Return (X, Y) of the center of cell containing provided text 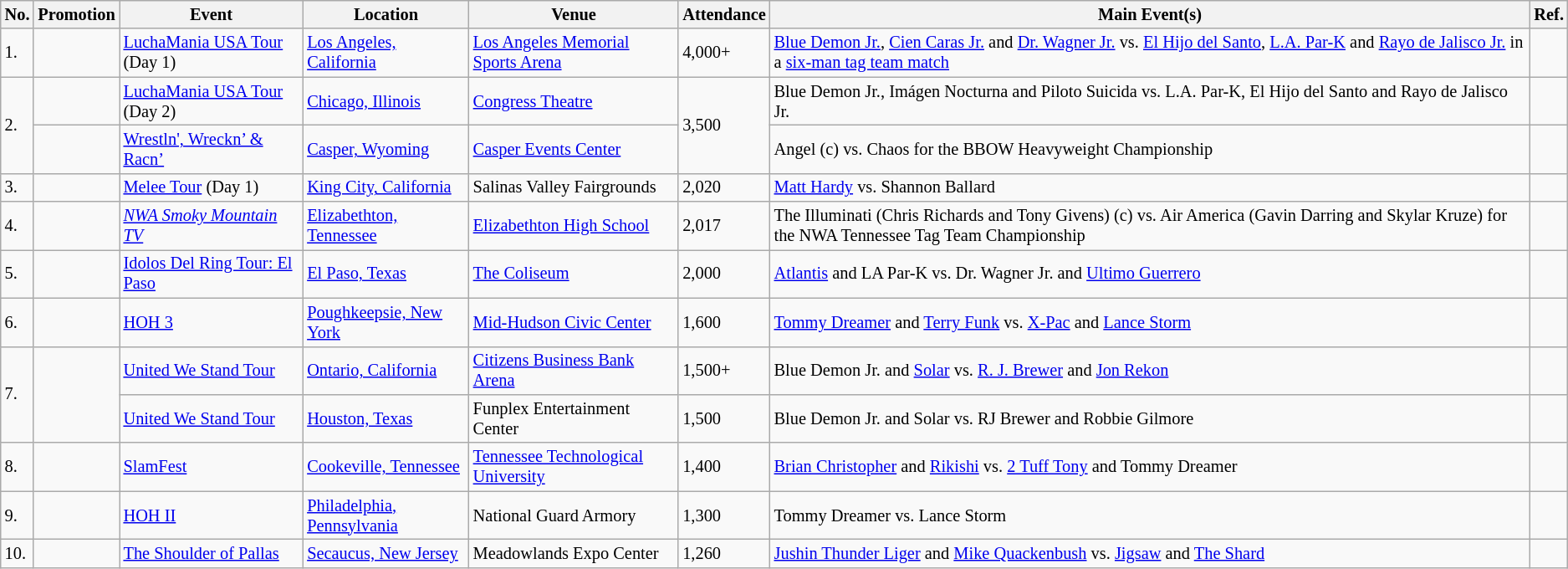
Brian Christopher and Rikishi vs. 2 Tuff Tony and Tommy Dreamer (1151, 467)
2,000 (724, 274)
2,017 (724, 226)
Casper Events Center (574, 149)
HOH II (212, 515)
Funplex Entertainment Center (574, 418)
Houston, Texas (386, 418)
Attendance (724, 14)
Poughkeepsie, New York (386, 322)
5. (18, 274)
4,000+ (724, 53)
Casper, Wyoming (386, 149)
Jushin Thunder Liger and Mike Quackenbush vs. Jigsaw and The Shard (1151, 553)
Venue (574, 14)
Blue Demon Jr., Imágen Nocturna and Piloto Suicida vs. L.A. Par-K, El Hijo del Santo and Rayo de Jalisco Jr. (1151, 101)
Matt Hardy vs. Shannon Ballard (1151, 187)
Wrestln', Wreckn’ & Racn’ (212, 149)
1,400 (724, 467)
The Illuminati (Chris Richards and Tony Givens) (c) vs. Air America (Gavin Darring and Skylar Kruze) for the NWA Tennessee Tag Team Championship (1151, 226)
SlamFest (212, 467)
4. (18, 226)
1,500+ (724, 371)
Tommy Dreamer and Terry Funk vs. X-Pac and Lance Storm (1151, 322)
Congress Theatre (574, 101)
1,300 (724, 515)
Ontario, California (386, 371)
Event (212, 14)
Angel (c) vs. Chaos for the BBOW Heavyweight Championship (1151, 149)
1,500 (724, 418)
Secaucus, New Jersey (386, 553)
Philadelphia, Pennsylvania (386, 515)
Citizens Business Bank Arena (574, 371)
Ref. (1549, 14)
LuchaMania USA Tour (Day 1) (212, 53)
Tennessee Technological University (574, 467)
El Paso, Texas (386, 274)
7. (18, 395)
Location (386, 14)
The Coliseum (574, 274)
Atlantis and LA Par-K vs. Dr. Wagner Jr. and Ultimo Guerrero (1151, 274)
9. (18, 515)
Main Event(s) (1151, 14)
King City, California (386, 187)
National Guard Armory (574, 515)
3. (18, 187)
1. (18, 53)
Blue Demon Jr. and Solar vs. R. J. Brewer and Jon Rekon (1151, 371)
Meadowlands Expo Center (574, 553)
Idolos Del Ring Tour: El Paso (212, 274)
Melee Tour (Day 1) (212, 187)
1,600 (724, 322)
Elizabethton High School (574, 226)
1,260 (724, 553)
3,500 (724, 126)
HOH 3 (212, 322)
2. (18, 126)
10. (18, 553)
Los Angeles Memorial Sports Arena (574, 53)
8. (18, 467)
Tommy Dreamer vs. Lance Storm (1151, 515)
Cookeville, Tennessee (386, 467)
Chicago, Illinois (386, 101)
The Shoulder of Pallas (212, 553)
Blue Demon Jr., Cien Caras Jr. and Dr. Wagner Jr. vs. El Hijo del Santo, L.A. Par-K and Rayo de Jalisco Jr. in a six-man tag team match (1151, 53)
Los Angeles, California (386, 53)
Elizabethton, Tennessee (386, 226)
No. (18, 14)
Salinas Valley Fairgrounds (574, 187)
2,020 (724, 187)
Blue Demon Jr. and Solar vs. RJ Brewer and Robbie Gilmore (1151, 418)
LuchaMania USA Tour (Day 2) (212, 101)
NWA Smoky Mountain TV (212, 226)
Promotion (76, 14)
Mid-Hudson Civic Center (574, 322)
6. (18, 322)
